Capture the cell that displays the provided text and extract its (X, Y) central coordinate. 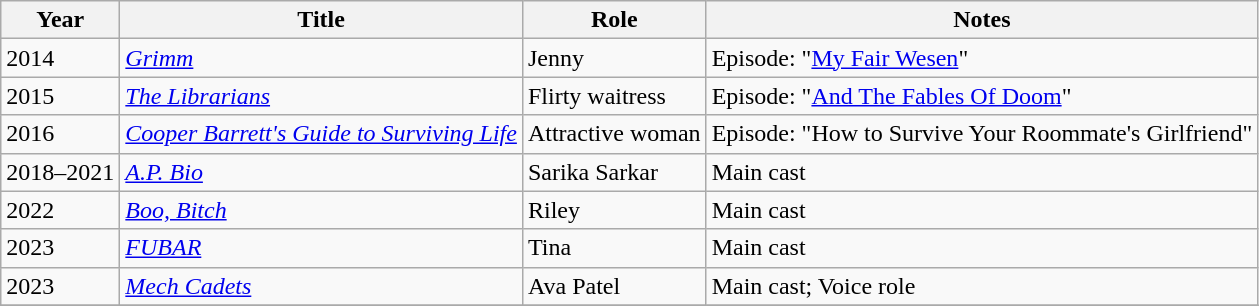
2018–2021 (60, 172)
Ava Patel (614, 286)
Notes (982, 20)
2015 (60, 96)
The Librarians (322, 96)
Riley (614, 210)
Episode: "My Fair Wesen" (982, 58)
A.P. Bio (322, 172)
Attractive woman (614, 134)
Flirty waitress (614, 96)
Role (614, 20)
Main cast; Voice role (982, 286)
Title (322, 20)
Grimm (322, 58)
Tina (614, 248)
Boo, Bitch (322, 210)
2016 (60, 134)
2022 (60, 210)
Year (60, 20)
Cooper Barrett's Guide to Surviving Life (322, 134)
Episode: "How to Survive Your Roommate's Girlfriend" (982, 134)
Mech Cadets (322, 286)
Episode: "And The Fables Of Doom" (982, 96)
FUBAR (322, 248)
Sarika Sarkar (614, 172)
Jenny (614, 58)
2014 (60, 58)
